Output the (X, Y) coordinate of the center of the cell containing the given text.  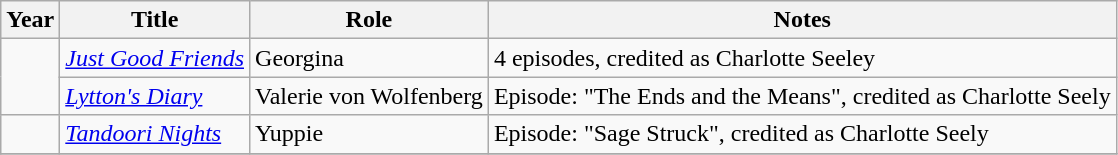
Episode: "The Ends and the Means", credited as Charlotte Seely (802, 96)
Yuppie (370, 134)
Georgina (370, 58)
4 episodes, credited as Charlotte Seeley (802, 58)
Year (30, 20)
Tandoori Nights (155, 134)
Just Good Friends (155, 58)
Title (155, 20)
Episode: "Sage Struck", credited as Charlotte Seely (802, 134)
Role (370, 20)
Lytton's Diary (155, 96)
Notes (802, 20)
Valerie von Wolfenberg (370, 96)
